Locate the cell with the specified text and output its (X, Y) center coordinate. 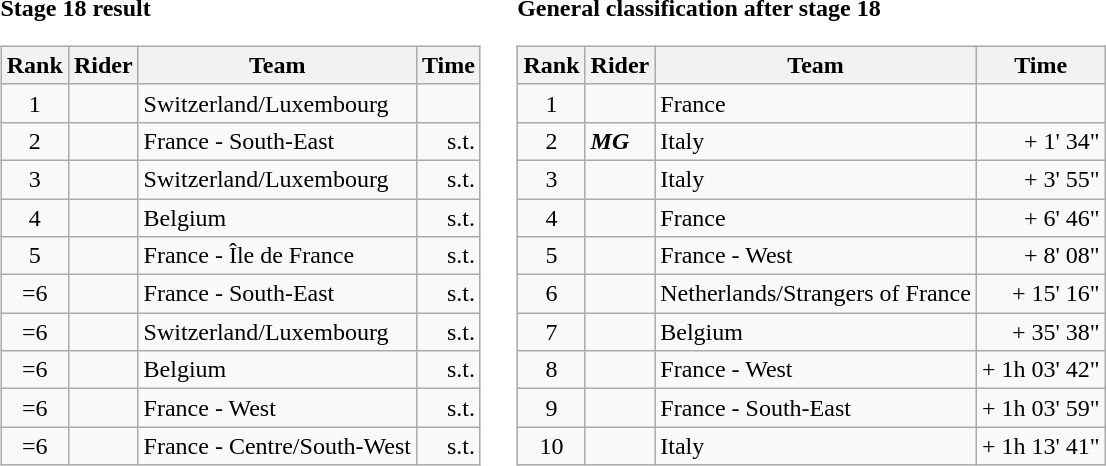
France - Île de France (277, 256)
+ 35' 38" (1040, 332)
+ 1h 13' 41" (1040, 446)
10 (552, 446)
7 (552, 332)
6 (552, 294)
+ 3' 55" (1040, 179)
+ 8' 08" (1040, 256)
Netherlands/Strangers of France (816, 294)
France - Centre/South-West (277, 446)
MG (620, 141)
+ 6' 46" (1040, 217)
+ 1h 03' 59" (1040, 408)
+ 1' 34" (1040, 141)
8 (552, 370)
+ 15' 16" (1040, 294)
+ 1h 03' 42" (1040, 370)
9 (552, 408)
